Extract the [x, y] coordinate from the center of the cell holding the provided text.  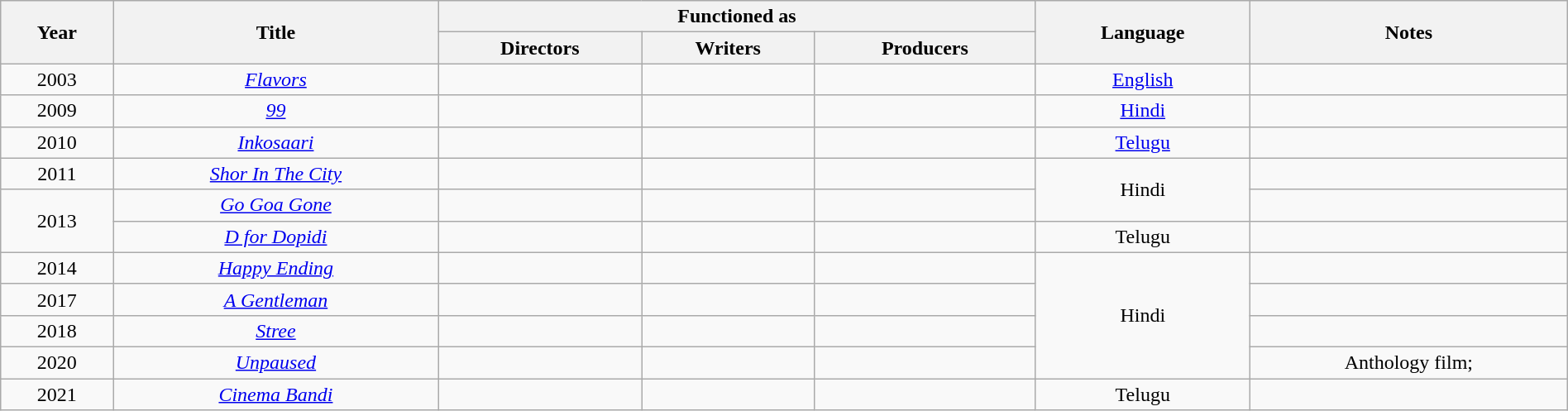
Writers [728, 48]
Unpaused [276, 362]
2017 [57, 299]
Cinema Bandi [276, 394]
2021 [57, 394]
2020 [57, 362]
Functioned as [737, 17]
Inkosaari [276, 142]
Directors [540, 48]
2010 [57, 142]
D for Dopidi [276, 237]
Anthology film; [1408, 362]
2013 [57, 221]
2003 [57, 79]
Happy Ending [276, 268]
Notes [1408, 32]
Flavors [276, 79]
Title [276, 32]
Language [1143, 32]
2018 [57, 331]
English [1143, 79]
2011 [57, 174]
Go Goa Gone [276, 205]
2014 [57, 268]
Stree [276, 331]
99 [276, 111]
Year [57, 32]
Producers [925, 48]
2009 [57, 111]
A Gentleman [276, 299]
Shor In The City [276, 174]
